Return (x, y) of the center of cell containing provided text 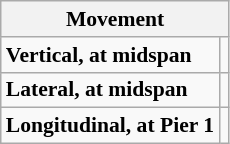
Lateral, at midspan (110, 90)
Longitudinal, at Pier 1 (110, 126)
Vertical, at midspan (110, 55)
Movement (116, 19)
